Locate the cell with the specified text and output its (X, Y) center coordinate. 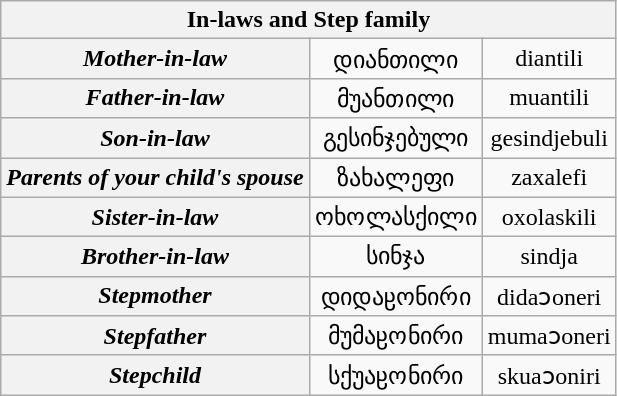
gesindjebuli (549, 138)
mumaɔoneri (549, 336)
zaxalefi (549, 178)
დიდაჸონირი (396, 296)
muantili (549, 98)
ოხოლასქილი (396, 217)
სინჯა (396, 257)
Son-in-law (155, 138)
In-laws and Step family (308, 20)
Brother-in-law (155, 257)
oxolaskili (549, 217)
Stepchild (155, 375)
Sister-in-law (155, 217)
სქუაჸონირი (396, 375)
ზახალეფი (396, 178)
დიანთილი (396, 59)
Stepmother (155, 296)
Stepfather (155, 336)
გესინჯებული (396, 138)
skuaɔoniri (549, 375)
Parents of your child's spouse (155, 178)
Mother-in-law (155, 59)
Father-in-law (155, 98)
sindja (549, 257)
diantili (549, 59)
didaɔoneri (549, 296)
მუმაჸონირი (396, 336)
მუანთილი (396, 98)
